Search for the cell housing the specified text and yield its (X, Y) center coordinate. 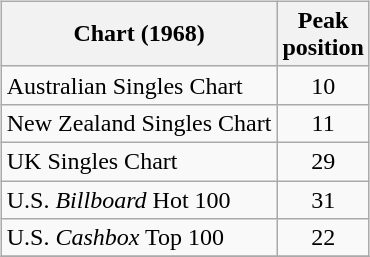
U.S. Cashbox Top 100 (139, 238)
Chart (1968) (139, 34)
Australian Singles Chart (139, 85)
U.S. Billboard Hot 100 (139, 199)
Peakposition (323, 34)
29 (323, 161)
10 (323, 85)
22 (323, 238)
11 (323, 123)
New Zealand Singles Chart (139, 123)
UK Singles Chart (139, 161)
31 (323, 199)
